Determine the (x, y) coordinate at the center of the cell enclosing the given text.  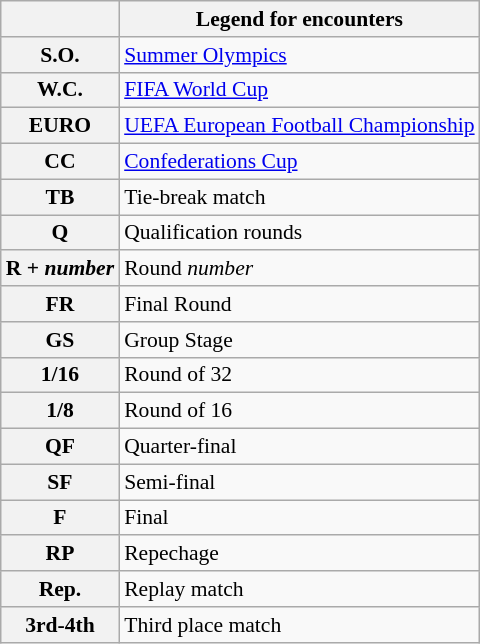
Tie-break match (299, 197)
QF (60, 447)
Semi-final (299, 482)
Summer Olympics (299, 55)
R + number (60, 269)
Rep. (60, 589)
GS (60, 340)
Legend for encounters (299, 19)
Qualification rounds (299, 233)
SF (60, 482)
RP (60, 554)
W.C. (60, 90)
Group Stage (299, 340)
Q (60, 233)
Round of 32 (299, 375)
EURO (60, 126)
Replay match (299, 589)
Confederations Cup (299, 162)
TB (60, 197)
Third place match (299, 625)
FR (60, 304)
FIFA World Cup (299, 90)
3rd-4th (60, 625)
Round number (299, 269)
Final Round (299, 304)
1/16 (60, 375)
Round of 16 (299, 411)
1/8 (60, 411)
Quarter-final (299, 447)
Final (299, 518)
CC (60, 162)
Repechage (299, 554)
F (60, 518)
S.O. (60, 55)
UEFA European Football Championship (299, 126)
